Scan for the cell matching the given text and deliver its [x, y] coordinate at center. 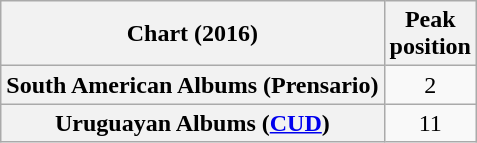
11 [430, 123]
2 [430, 85]
South American Albums (Prensario) [192, 85]
Uruguayan Albums (CUD) [192, 123]
Chart (2016) [192, 34]
Peakposition [430, 34]
